Locate the cell with the specified text and output its (X, Y) center coordinate. 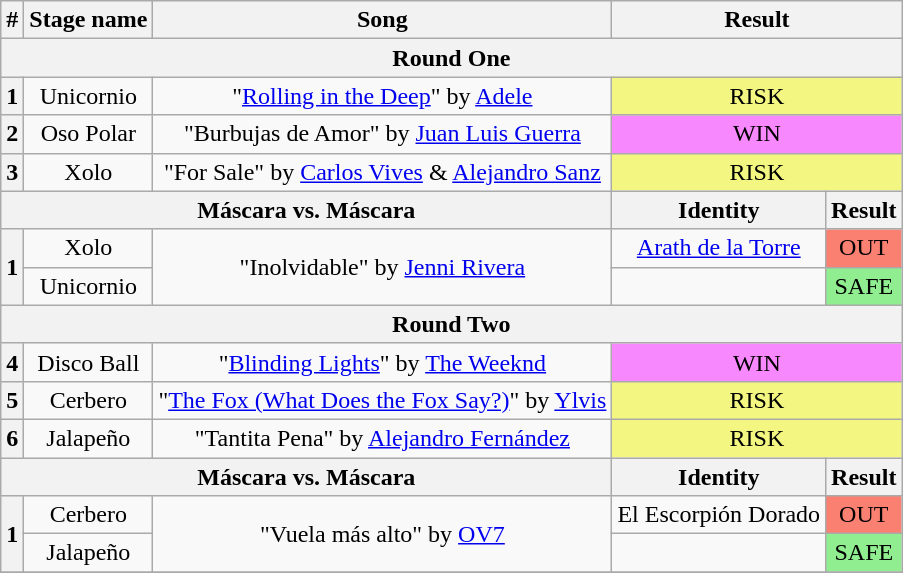
4 (12, 362)
Disco Ball (88, 362)
3 (12, 172)
"Inolvidable" by Jenni Rivera (382, 267)
6 (12, 438)
"Rolling in the Deep" by Adele (382, 96)
Oso Polar (88, 134)
El Escorpión Dorado (719, 515)
# (12, 20)
5 (12, 400)
"The Fox (What Does the Fox Say?)" by Ylvis (382, 400)
"Blinding Lights" by The Weeknd (382, 362)
"For Sale" by Carlos Vives & Alejandro Sanz (382, 172)
Song (382, 20)
"Tantita Pena" by Alejandro Fernández (382, 438)
Stage name (88, 20)
"Burbujas de Amor" by Juan Luis Guerra (382, 134)
Arath de la Torre (719, 248)
Round One (452, 58)
2 (12, 134)
"Vuela más alto" by OV7 (382, 534)
Round Two (452, 324)
